Return (x, y) of the center of cell containing provided text 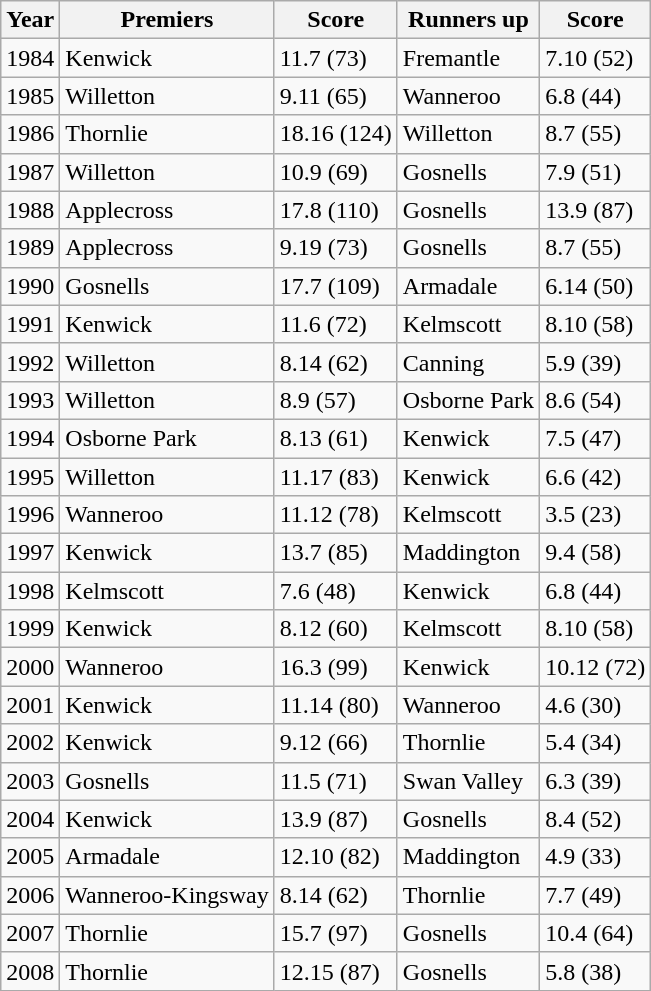
2001 (30, 705)
5.4 (34) (596, 743)
11.12 (78) (336, 515)
2004 (30, 819)
6.6 (42) (596, 477)
Canning (468, 362)
16.3 (99) (336, 667)
18.16 (124) (336, 134)
7.9 (51) (596, 172)
10.12 (72) (596, 667)
11.7 (73) (336, 58)
8.13 (61) (336, 438)
7.10 (52) (596, 58)
4.9 (33) (596, 857)
9.11 (65) (336, 96)
9.12 (66) (336, 743)
12.10 (82) (336, 857)
2000 (30, 667)
6.14 (50) (596, 286)
7.7 (49) (596, 895)
10.4 (64) (596, 933)
1994 (30, 438)
1997 (30, 553)
1992 (30, 362)
11.14 (80) (336, 705)
10.9 (69) (336, 172)
3.5 (23) (596, 515)
1986 (30, 134)
1991 (30, 324)
1996 (30, 515)
1985 (30, 96)
Premiers (167, 20)
2002 (30, 743)
15.7 (97) (336, 933)
7.6 (48) (336, 591)
8.12 (60) (336, 629)
2007 (30, 933)
2005 (30, 857)
11.6 (72) (336, 324)
1998 (30, 591)
Wanneroo-Kingsway (167, 895)
17.8 (110) (336, 210)
2006 (30, 895)
11.5 (71) (336, 781)
8.6 (54) (596, 400)
1993 (30, 400)
Year (30, 20)
5.9 (39) (596, 362)
8.4 (52) (596, 819)
1988 (30, 210)
2008 (30, 971)
6.3 (39) (596, 781)
5.8 (38) (596, 971)
13.7 (85) (336, 553)
7.5 (47) (596, 438)
17.7 (109) (336, 286)
Swan Valley (468, 781)
1999 (30, 629)
9.19 (73) (336, 248)
11.17 (83) (336, 477)
1990 (30, 286)
12.15 (87) (336, 971)
8.9 (57) (336, 400)
2003 (30, 781)
Fremantle (468, 58)
1987 (30, 172)
Runners up (468, 20)
1989 (30, 248)
9.4 (58) (596, 553)
4.6 (30) (596, 705)
1984 (30, 58)
1995 (30, 477)
